Find where the given text appears and provide that cell's center as (X, Y) coordinate. 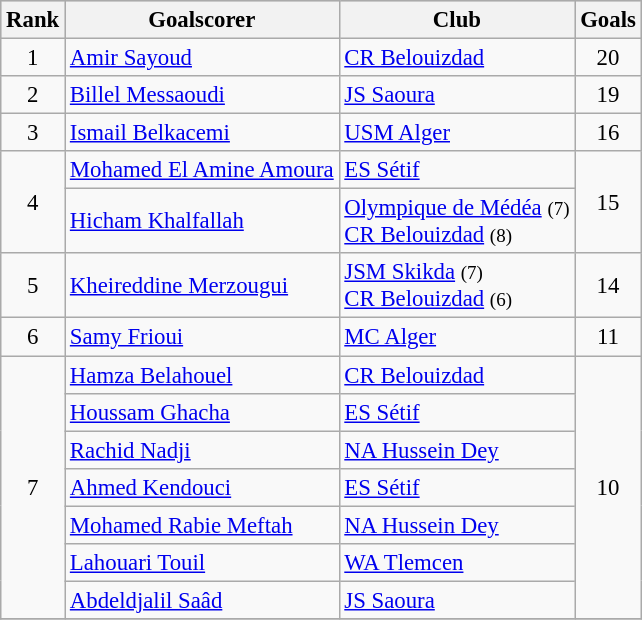
Rachid Nadji (202, 450)
Billel Messaoudi (202, 95)
3 (33, 133)
JSM Skikda (7)CR Belouizdad (6) (457, 286)
Olympique de Médéa (7)CR Belouizdad (8) (457, 222)
Ismail Belkacemi (202, 133)
2 (33, 95)
Kheireddine Merzougui (202, 286)
Mohamed El Amine Amoura (202, 170)
Hamza Belahouel (202, 375)
14 (608, 286)
Rank (33, 20)
Ahmed Kendouci (202, 487)
Mohamed Rabie Meftah (202, 525)
Houssam Ghacha (202, 412)
Lahouari Touil (202, 563)
5 (33, 286)
6 (33, 337)
1 (33, 58)
Hicham Khalfallah (202, 222)
Goals (608, 20)
USM Alger (457, 133)
7 (33, 488)
10 (608, 488)
11 (608, 337)
Goalscorer (202, 20)
16 (608, 133)
WA Tlemcen (457, 563)
Samy Frioui (202, 337)
MC Alger (457, 337)
Club (457, 20)
4 (33, 202)
Abdeldjalil Saâd (202, 600)
19 (608, 95)
Amir Sayoud (202, 58)
20 (608, 58)
15 (608, 202)
